Extract the [x, y] coordinate from the center of the cell holding the provided text.  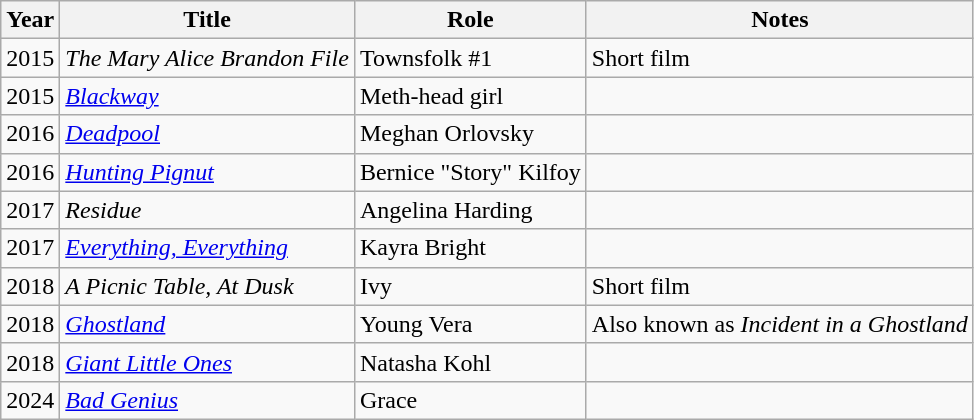
Giant Little Ones [208, 362]
Bad Genius [208, 400]
Meghan Orlovsky [470, 134]
Meth-head girl [470, 96]
Role [470, 20]
Year [30, 20]
Everything, Everything [208, 248]
Hunting Pignut [208, 172]
Grace [470, 400]
A Picnic Table, At Dusk [208, 286]
Title [208, 20]
The Mary Alice Brandon File [208, 58]
Angelina Harding [470, 210]
Kayra Bright [470, 248]
Notes [780, 20]
Blackway [208, 96]
Also known as Incident in a Ghostland [780, 324]
2024 [30, 400]
Young Vera [470, 324]
Ivy [470, 286]
Natasha Kohl [470, 362]
Residue [208, 210]
Deadpool [208, 134]
Townsfolk #1 [470, 58]
Bernice "Story" Kilfoy [470, 172]
Ghostland [208, 324]
